Determine the [x, y] coordinate at the center of the cell enclosing the given text.  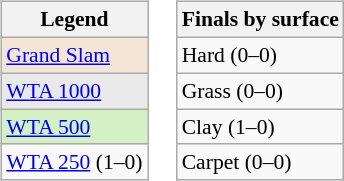
WTA 250 (1–0) [74, 162]
Grand Slam [74, 55]
Hard (0–0) [260, 55]
Clay (1–0) [260, 127]
Finals by surface [260, 20]
Carpet (0–0) [260, 162]
WTA 500 [74, 127]
Legend [74, 20]
Grass (0–0) [260, 91]
WTA 1000 [74, 91]
